Locate the cell with the specified text and output its [X, Y] center coordinate. 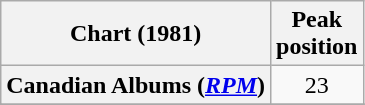
Peak position [317, 34]
Chart (1981) [136, 34]
Canadian Albums (RPM) [136, 85]
23 [317, 85]
